Find where the given text appears and provide that cell's center as [X, Y] coordinate. 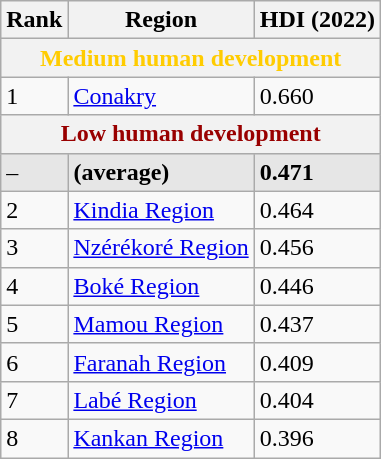
0.437 [317, 324]
Rank [34, 20]
7 [34, 400]
Region [161, 20]
8 [34, 438]
4 [34, 286]
0.404 [317, 400]
HDI (2022) [317, 20]
0.446 [317, 286]
3 [34, 248]
5 [34, 324]
Labé Region [161, 400]
1 [34, 96]
Conakry [161, 96]
Mamou Region [161, 324]
Nzérékoré Region [161, 248]
Kindia Region [161, 210]
0.471 [317, 172]
– [34, 172]
Faranah Region [161, 362]
0.464 [317, 210]
Kankan Region [161, 438]
Medium human development [191, 58]
0.409 [317, 362]
0.660 [317, 96]
Boké Region [161, 286]
(average) [161, 172]
6 [34, 362]
Low human development [191, 134]
2 [34, 210]
0.456 [317, 248]
0.396 [317, 438]
